Find where the given text appears and provide that cell's center as [X, Y] coordinate. 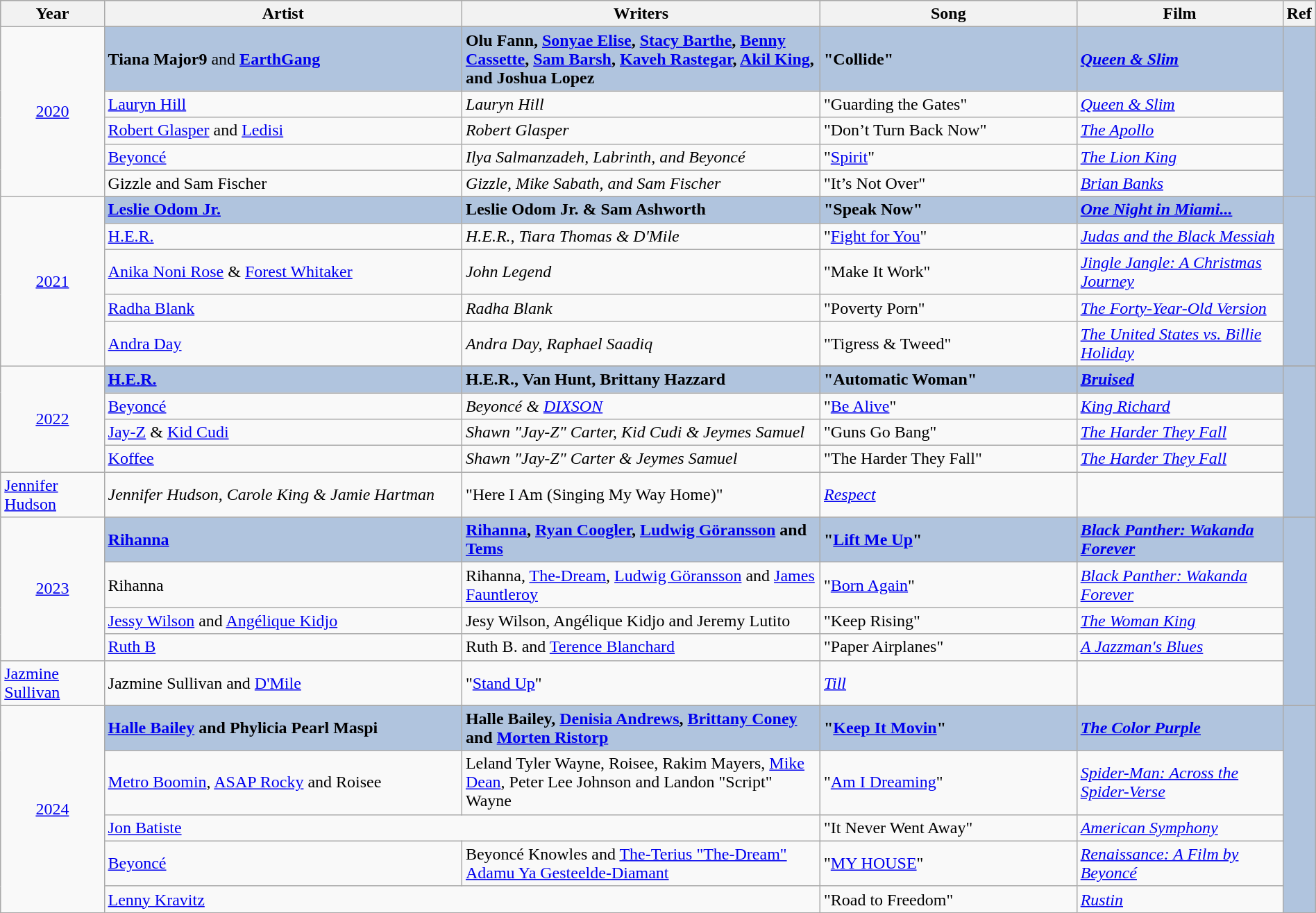
Spider-Man: Across the Spider-Verse [1180, 782]
"The Harder They Fall" [948, 459]
Jennifer Hudson, Carole King & Jamie Hartman [283, 494]
Judas and the Black Messiah [1180, 236]
Metro Boomin, ASAP Rocky and Roisee [283, 782]
"Tigress & Tweed" [948, 343]
2024 [53, 809]
Renaissance: A Film by Beyoncé [1180, 864]
"Paper Airplanes" [948, 647]
Ilya Salmanzadeh, Labrinth, and Beyoncé [641, 157]
Rustin [1180, 899]
2023 [53, 589]
"Am I Dreaming" [948, 782]
"Spirit" [948, 157]
Andra Day [283, 343]
Writers [641, 14]
One Night in Miami... [1180, 210]
"MY HOUSE" [948, 864]
Jessy Wilson and Angélique Kidjo [283, 621]
"Collide" [948, 59]
The Color Purple [1180, 728]
Jazmine Sullivan [53, 683]
"Poverty Porn" [948, 308]
Shawn "Jay-Z" Carter, Kid Cudi & Jeymes Samuel [641, 433]
Beyoncé Knowles and The-Terius "The-Dream" Adamu Ya Gesteelde-Diamant [641, 864]
"Keep Rising" [948, 621]
The Lion King [1180, 157]
"Lift Me Up" [948, 540]
Jingle Jangle: A Christmas Journey [1180, 272]
Jesy Wilson, Angélique Kidjo and Jeremy Lutito [641, 621]
Artist [283, 14]
Tiana Major9 and EarthGang [283, 59]
Year [53, 14]
King Richard [1180, 406]
H.E.R., Tiara Thomas & D'Mile [641, 236]
"Born Again" [948, 585]
Shawn "Jay-Z" Carter & Jeymes Samuel [641, 459]
Koffee [283, 459]
Ref [1299, 14]
Leslie Odom Jr. [283, 210]
Ruth B [283, 647]
The Forty-Year-Old Version [1180, 308]
Beyoncé & DIXSON [641, 406]
Gizzle, Mike Sabath, and Sam Fischer [641, 183]
The United States vs. Billie Holiday [1180, 343]
Bruised [1180, 379]
2020 [53, 112]
A Jazzman's Blues [1180, 647]
Robert Glasper [641, 131]
Anika Noni Rose & Forest Whitaker [283, 272]
Jazmine Sullivan and D'Mile [283, 683]
2022 [53, 419]
Film [1180, 14]
Rihanna, The-Dream, Ludwig Göransson and James Fauntleroy [641, 585]
Leland Tyler Wayne, Roisee, Rakim Mayers, Mike Dean, Peter Lee Johnson and Landon "Script" Wayne [641, 782]
"Stand Up" [641, 683]
"Automatic Woman" [948, 379]
American Symphony [1180, 828]
Brian Banks [1180, 183]
Halle Bailey and Phylicia Pearl Maspi [283, 728]
"Be Alive" [948, 406]
"It’s Not Over" [948, 183]
Rihanna, Ryan Coogler, Ludwig Göransson and Tems [641, 540]
Jay-Z & Kid Cudi [283, 433]
2021 [53, 281]
The Apollo [1180, 131]
Till [948, 683]
"Guarding the Gates" [948, 104]
"It Never Went Away" [948, 828]
"Make It Work" [948, 272]
Andra Day, Raphael Saadiq [641, 343]
"Fight for You" [948, 236]
H.E.R., Van Hunt, Brittany Hazzard [641, 379]
John Legend [641, 272]
"Speak Now" [948, 210]
Gizzle and Sam Fischer [283, 183]
"Here I Am (Singing My Way Home)" [641, 494]
Song [948, 14]
Robert Glasper and Ledisi [283, 131]
Ruth B. and Terence Blanchard [641, 647]
Halle Bailey, Denisia Andrews, Brittany Coney and Morten Ristorp [641, 728]
Olu Fann, Sonyae Elise, Stacy Barthe, Benny Cassette, Sam Barsh, Kaveh Rastegar, Akil King, and Joshua Lopez [641, 59]
Lenny Kravitz [462, 899]
Jennifer Hudson [53, 494]
Jon Batiste [462, 828]
"Road to Freedom" [948, 899]
Leslie Odom Jr. & Sam Ashworth [641, 210]
"Guns Go Bang" [948, 433]
"Don’t Turn Back Now" [948, 131]
The Woman King [1180, 621]
Respect [948, 494]
"Keep It Movin" [948, 728]
